From the cell containing the given text, extract its center point as (x, y) coordinate. 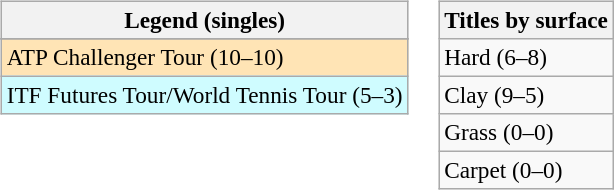
ATP Challenger Tour (10–10) (204, 57)
Titles by surface (526, 20)
Hard (6–8) (526, 57)
Legend (singles) (204, 20)
Grass (0–0) (526, 133)
ITF Futures Tour/World Tennis Tour (5–3) (204, 95)
Carpet (0–0) (526, 171)
Clay (9–5) (526, 95)
